Search for the cell housing the specified text and yield its [X, Y] center coordinate. 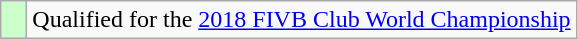
Qualified for the 2018 FIVB Club World Championship [302, 20]
